For the text-containing cell, return its midpoint in [x, y] coordinate format. 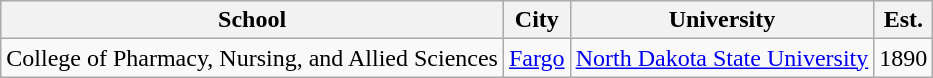
City [536, 20]
1890 [904, 58]
College of Pharmacy, Nursing, and Allied Sciences [252, 58]
University [722, 20]
Est. [904, 20]
North Dakota State University [722, 58]
School [252, 20]
Fargo [536, 58]
